Return the [x, y] coordinate for the center point of the cell that contains the specified text.  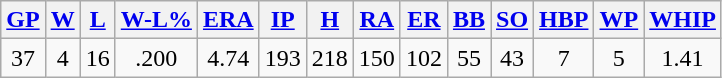
WP [619, 20]
H [330, 20]
1.41 [683, 58]
218 [330, 58]
BB [468, 20]
ER [424, 20]
RA [376, 20]
16 [98, 58]
ERA [228, 20]
HBP [564, 20]
GP [23, 20]
193 [282, 58]
SO [512, 20]
43 [512, 58]
4 [62, 58]
.200 [156, 58]
37 [23, 58]
55 [468, 58]
4.74 [228, 58]
7 [564, 58]
WHIP [683, 20]
IP [282, 20]
150 [376, 58]
102 [424, 58]
W-L% [156, 20]
W [62, 20]
5 [619, 58]
L [98, 20]
